Locate the cell with the specified text and output its (x, y) center coordinate. 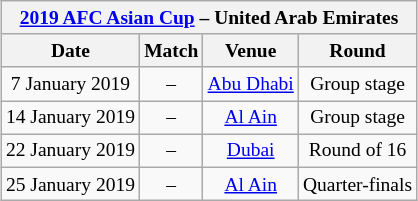
Abu Dhabi (250, 84)
Venue (250, 50)
7 January 2019 (70, 84)
Dubai (250, 150)
25 January 2019 (70, 184)
Round of 16 (357, 150)
2019 AFC Asian Cup – United Arab Emirates (208, 18)
Date (70, 50)
14 January 2019 (70, 118)
Quarter-finals (357, 184)
Match (172, 50)
22 January 2019 (70, 150)
Round (357, 50)
